Search for the cell housing the specified text and yield its [X, Y] center coordinate. 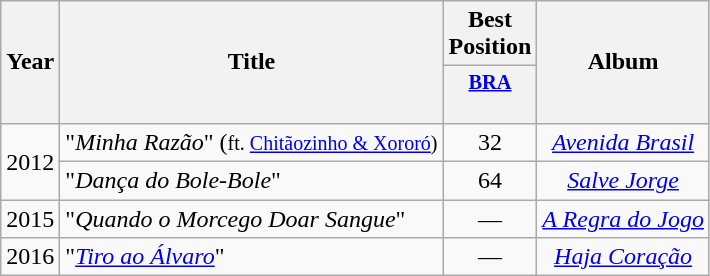
2016 [30, 257]
Album [624, 62]
32 [490, 142]
Avenida Brasil [624, 142]
Year [30, 62]
"Tiro ao Álvaro" [252, 257]
Best Position [490, 34]
64 [490, 181]
BRA [490, 95]
Salve Jorge [624, 181]
2015 [30, 219]
"Minha Razão" (ft. Chitãozinho & Xororó) [252, 142]
"Quando o Morcego Doar Sangue" [252, 219]
A Regra do Jogo [624, 219]
2012 [30, 161]
Title [252, 62]
"Dança do Bole-Bole" [252, 181]
Haja Coração [624, 257]
